Find where the given text appears and provide that cell's center as [X, Y] coordinate. 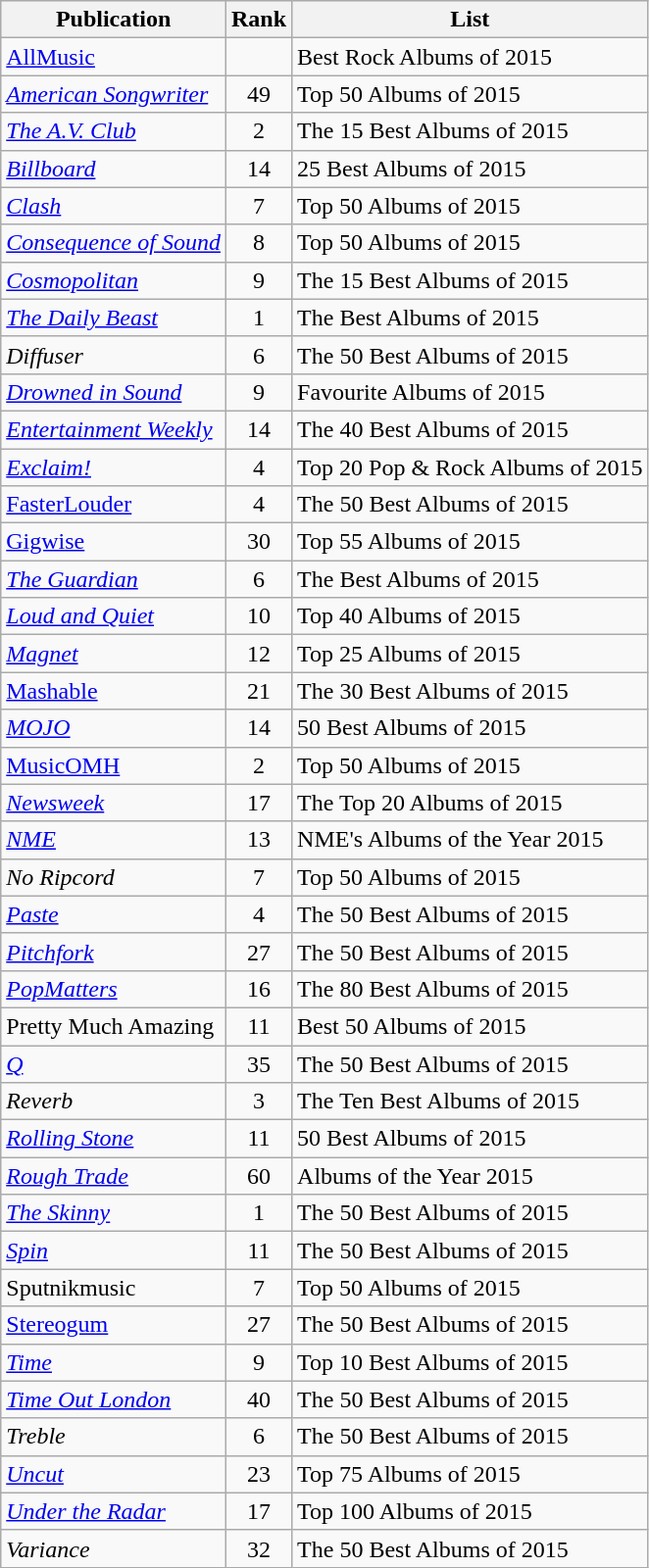
MOJO [114, 728]
Entertainment Weekly [114, 429]
MusicOMH [114, 765]
Albums of the Year 2015 [471, 1176]
Top 20 Pop & Rock Albums of 2015 [471, 467]
Magnet [114, 654]
The Daily Beast [114, 318]
Top 10 Best Albums of 2015 [471, 1362]
No Ripcord [114, 877]
Top 100 Albums of 2015 [471, 1511]
13 [259, 840]
Pretty Much Amazing [114, 1026]
Q [114, 1063]
List [471, 20]
Best 50 Albums of 2015 [471, 1026]
FasterLouder [114, 505]
The A.V. Club [114, 131]
25 Best Albums of 2015 [471, 169]
Publication [114, 20]
32 [259, 1548]
The 80 Best Albums of 2015 [471, 989]
35 [259, 1063]
The Skinny [114, 1213]
Sputnikmusic [114, 1288]
Pitchfork [114, 952]
The Ten Best Albums of 2015 [471, 1102]
Exclaim! [114, 467]
Mashable [114, 691]
8 [259, 243]
16 [259, 989]
Best Rock Albums of 2015 [471, 57]
10 [259, 616]
Rank [259, 20]
The Top 20 Albums of 2015 [471, 803]
Favourite Albums of 2015 [471, 392]
Under the Radar [114, 1511]
Loud and Quiet [114, 616]
NME [114, 840]
Top 25 Albums of 2015 [471, 654]
60 [259, 1176]
AllMusic [114, 57]
Stereogum [114, 1325]
Billboard [114, 169]
Reverb [114, 1102]
40 [259, 1399]
Uncut [114, 1474]
Top 40 Albums of 2015 [471, 616]
12 [259, 654]
Time [114, 1362]
3 [259, 1102]
Treble [114, 1437]
30 [259, 542]
49 [259, 94]
Newsweek [114, 803]
Top 75 Albums of 2015 [471, 1474]
Rough Trade [114, 1176]
The Guardian [114, 579]
Cosmopolitan [114, 280]
The 30 Best Albums of 2015 [471, 691]
Drowned in Sound [114, 392]
American Songwriter [114, 94]
Top 55 Albums of 2015 [471, 542]
Gigwise [114, 542]
Consequence of Sound [114, 243]
NME's Albums of the Year 2015 [471, 840]
23 [259, 1474]
The 40 Best Albums of 2015 [471, 429]
Paste [114, 914]
PopMatters [114, 989]
Spin [114, 1250]
Variance [114, 1548]
Rolling Stone [114, 1139]
Clash [114, 206]
21 [259, 691]
Diffuser [114, 355]
Time Out London [114, 1399]
